Locate the cell with the specified text and output its [x, y] center coordinate. 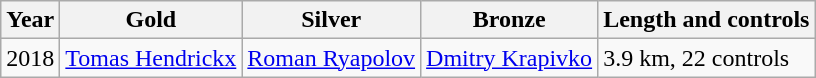
3.9 km, 22 controls [706, 58]
Bronze [510, 20]
Length and controls [706, 20]
Gold [151, 20]
Tomas Hendrickx [151, 58]
Roman Ryapolov [332, 58]
Silver [332, 20]
Dmitry Krapivko [510, 58]
Year [30, 20]
2018 [30, 58]
